Extract the (x, y) coordinate from the center of the cell holding the provided text.  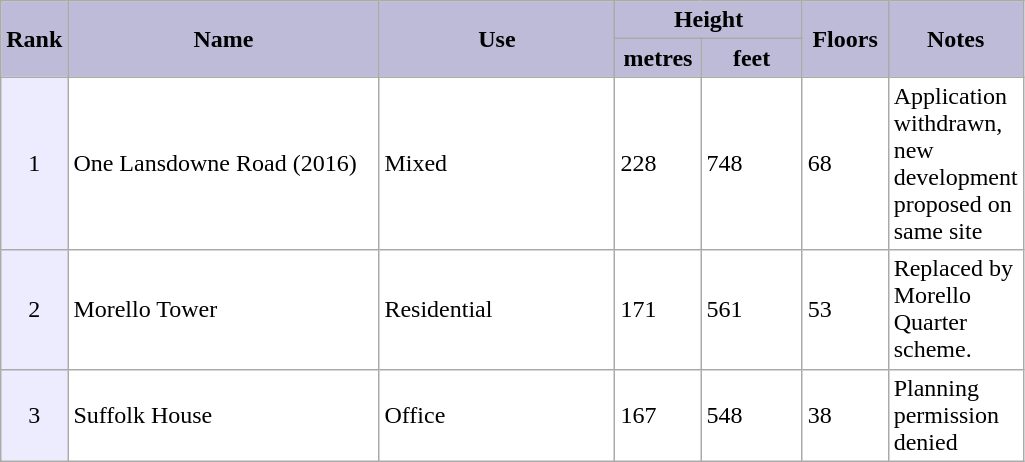
748 (752, 164)
53 (845, 310)
2 (34, 310)
Morello Tower (224, 310)
1 (34, 164)
Floors (845, 39)
38 (845, 415)
171 (658, 310)
548 (752, 415)
Use (497, 39)
3 (34, 415)
Residential (497, 310)
feet (752, 58)
Suffolk House (224, 415)
Planning permission denied (956, 415)
One Lansdowne Road (2016) (224, 164)
561 (752, 310)
metres (658, 58)
68 (845, 164)
Name (224, 39)
228 (658, 164)
Rank (34, 39)
Application withdrawn, new development proposed on same site (956, 164)
Notes (956, 39)
Replaced by Morello Quarter scheme. (956, 310)
Office (497, 415)
167 (658, 415)
Height (708, 20)
Mixed (497, 164)
